Capture the cell that displays the provided text and extract its (X, Y) central coordinate. 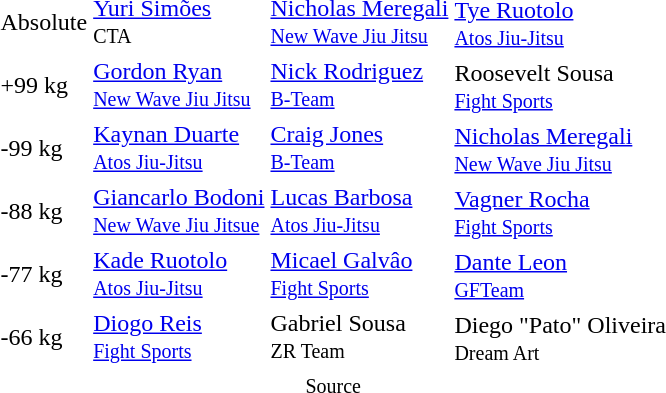
Lucas BarbosaAtos Jiu-Jitsu (360, 211)
Kade RuotoloAtos Jiu-Jitsu (179, 274)
Gabriel SousaZR Team (360, 337)
Gordon RyanNew Wave Jiu Jitsu (179, 85)
Kaynan DuarteAtos Jiu-Jitsu (179, 148)
Diogo ReisFight Sports (179, 337)
Craig JonesB-Team (360, 148)
Nick RodriguezB-Team (360, 85)
Micael GalvâoFight Sports (360, 274)
Giancarlo Bodoni New Wave Jiu Jitsue (179, 211)
